From the cell containing the given text, extract its center point as [x, y] coordinate. 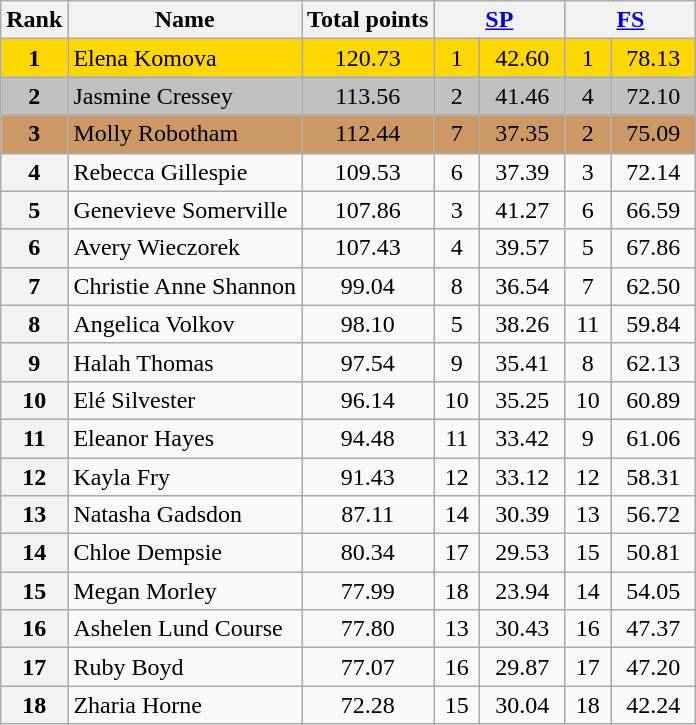
37.35 [522, 134]
60.89 [654, 400]
56.72 [654, 515]
42.24 [654, 705]
30.04 [522, 705]
54.05 [654, 591]
36.54 [522, 286]
91.43 [368, 477]
87.11 [368, 515]
59.84 [654, 324]
47.20 [654, 667]
Christie Anne Shannon [185, 286]
98.10 [368, 324]
112.44 [368, 134]
97.54 [368, 362]
72.10 [654, 96]
67.86 [654, 248]
FS [630, 20]
Rebecca Gillespie [185, 172]
Avery Wieczorek [185, 248]
35.41 [522, 362]
80.34 [368, 553]
41.27 [522, 210]
Megan Morley [185, 591]
47.37 [654, 629]
107.43 [368, 248]
75.09 [654, 134]
29.53 [522, 553]
39.57 [522, 248]
120.73 [368, 58]
Elé Silvester [185, 400]
77.80 [368, 629]
23.94 [522, 591]
Natasha Gadsdon [185, 515]
58.31 [654, 477]
50.81 [654, 553]
77.99 [368, 591]
99.04 [368, 286]
30.39 [522, 515]
30.43 [522, 629]
Zharia Horne [185, 705]
Kayla Fry [185, 477]
Molly Robotham [185, 134]
62.50 [654, 286]
Elena Komova [185, 58]
29.87 [522, 667]
33.12 [522, 477]
Angelica Volkov [185, 324]
35.25 [522, 400]
38.26 [522, 324]
61.06 [654, 438]
41.46 [522, 96]
72.14 [654, 172]
78.13 [654, 58]
72.28 [368, 705]
Halah Thomas [185, 362]
109.53 [368, 172]
96.14 [368, 400]
Name [185, 20]
Total points [368, 20]
Chloe Dempsie [185, 553]
77.07 [368, 667]
42.60 [522, 58]
Eleanor Hayes [185, 438]
37.39 [522, 172]
Ashelen Lund Course [185, 629]
62.13 [654, 362]
107.86 [368, 210]
94.48 [368, 438]
Rank [34, 20]
113.56 [368, 96]
66.59 [654, 210]
Jasmine Cressey [185, 96]
Ruby Boyd [185, 667]
33.42 [522, 438]
Genevieve Somerville [185, 210]
SP [500, 20]
